Search for the cell housing the specified text and yield its [x, y] center coordinate. 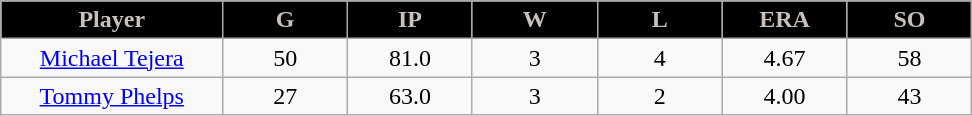
58 [910, 58]
Player [112, 20]
4 [660, 58]
ERA [784, 20]
IP [410, 20]
81.0 [410, 58]
W [534, 20]
50 [286, 58]
27 [286, 96]
Tommy Phelps [112, 96]
43 [910, 96]
4.67 [784, 58]
G [286, 20]
2 [660, 96]
63.0 [410, 96]
SO [910, 20]
4.00 [784, 96]
Michael Tejera [112, 58]
L [660, 20]
